Pinpoint the cell where the given text exists, returning its (x, y) midpoint coordinate. 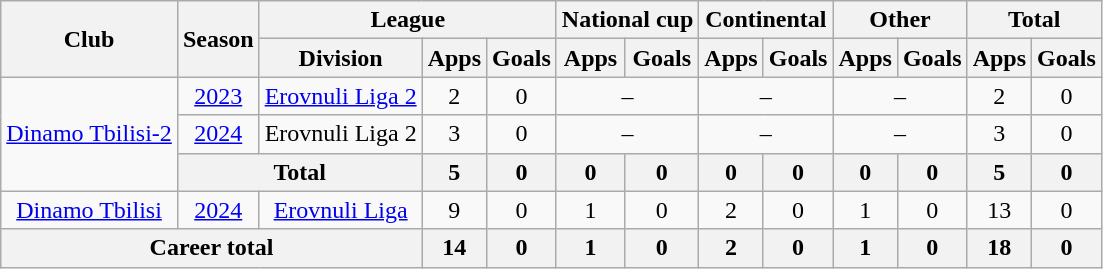
Dinamo Tbilisi-2 (90, 134)
2023 (218, 96)
Other (900, 20)
14 (454, 248)
Club (90, 39)
Career total (212, 248)
League (408, 20)
9 (454, 210)
Continental (766, 20)
18 (999, 248)
Division (340, 58)
National cup (627, 20)
Erovnuli Liga (340, 210)
13 (999, 210)
Season (218, 39)
Dinamo Tbilisi (90, 210)
